Output the (x, y) coordinate of the center of the cell containing the given text.  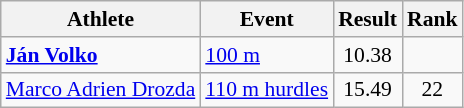
10.38 (368, 55)
Marco Adrien Drozda (101, 90)
Event (266, 19)
Ján Volko (101, 55)
Athlete (101, 19)
100 m (266, 55)
Result (368, 19)
22 (432, 90)
110 m hurdles (266, 90)
Rank (432, 19)
15.49 (368, 90)
